Provide the [x, y] coordinate of the cell's center where the given text is located.  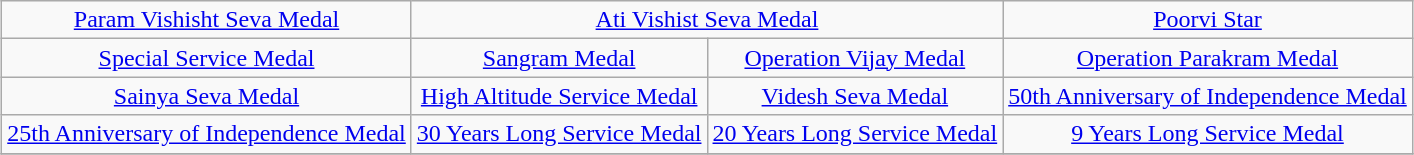
Poorvi Star [1208, 20]
Sainya Seva Medal [207, 96]
Operation Parakram Medal [1208, 58]
Videsh Seva Medal [855, 96]
Param Vishisht Seva Medal [207, 20]
Sangram Medal [559, 58]
50th Anniversary of Independence Medal [1208, 96]
9 Years Long Service Medal [1208, 134]
Ati Vishist Seva Medal [706, 20]
High Altitude Service Medal [559, 96]
20 Years Long Service Medal [855, 134]
30 Years Long Service Medal [559, 134]
25th Anniversary of Independence Medal [207, 134]
Special Service Medal [207, 58]
Operation Vijay Medal [855, 58]
